Search for the cell housing the specified text and yield its [X, Y] center coordinate. 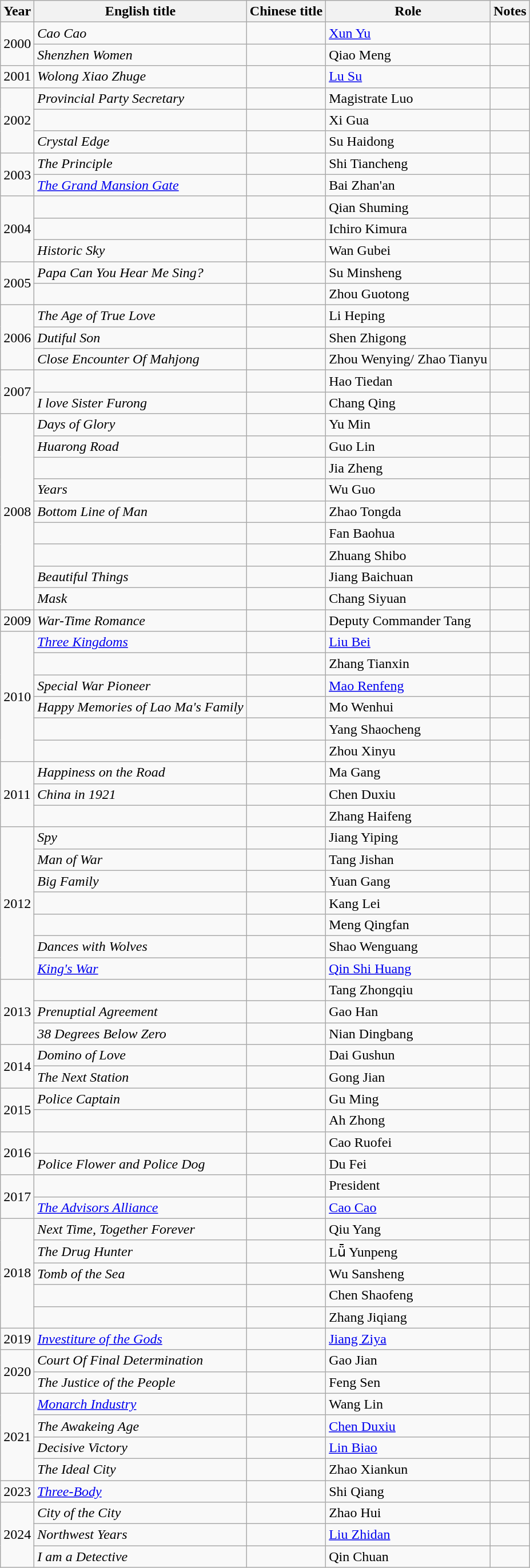
2010 [17, 697]
Zhou Wenying/ Zhao Tianyu [408, 359]
The Age of True Love [141, 316]
Mao Renfeng [408, 686]
Ah Zhong [408, 1121]
Liu Bei [408, 642]
Three-Body [141, 1491]
Xun Yu [408, 33]
Happy Memories of Lao Ma's Family [141, 707]
Guo Lin [408, 446]
Wu Sansheng [408, 1274]
Happiness on the Road [141, 773]
Beautiful Things [141, 577]
2024 [17, 1535]
Zhang Haifeng [408, 816]
President [408, 1186]
Big Family [141, 881]
Mask [141, 598]
Years [141, 490]
Xi Gua [408, 120]
2007 [17, 392]
Zhou Xinyu [408, 751]
Shenzhen Women [141, 55]
Qin Shi Huang [408, 969]
Meng Qingfan [408, 925]
2023 [17, 1491]
2012 [17, 903]
Mo Wenhui [408, 707]
Historic Sky [141, 250]
The Ideal City [141, 1469]
Zhao Tongda [408, 511]
Shen Zhigong [408, 338]
Zhao Xiankun [408, 1469]
Domino of Love [141, 1055]
Wang Lin [408, 1404]
2015 [17, 1110]
Jiang Yiping [408, 838]
Gu Ming [408, 1099]
City of the City [141, 1513]
War-Time Romance [141, 620]
Tang Zhongqiu [408, 990]
Du Fei [408, 1164]
Wan Gubei [408, 250]
Close Encounter Of Mahjong [141, 359]
Fan Baohua [408, 533]
Three Kingdoms [141, 642]
Cao Ruofei [408, 1142]
Shi Qiang [408, 1491]
2004 [17, 229]
2003 [17, 174]
I am a Detective [141, 1557]
Gao Han [408, 1012]
Police Captain [141, 1099]
I love Sister Furong [141, 403]
38 Degrees Below Zero [141, 1034]
Feng Sen [408, 1382]
Qiu Yang [408, 1229]
Court Of Final Determination [141, 1361]
2011 [17, 794]
The Advisors Alliance [141, 1207]
Shi Tiancheng [408, 163]
Provincial Party Secretary [141, 98]
Jiang Ziya [408, 1339]
Liu Zhidan [408, 1535]
Tang Jishan [408, 859]
2017 [17, 1197]
2000 [17, 44]
China in 1921 [141, 794]
Papa Can You Hear Me Sing? [141, 273]
Li Heping [408, 316]
Chinese title [286, 11]
Chang Qing [408, 403]
Ma Gang [408, 773]
Northwest Years [141, 1535]
Monarch Industry [141, 1404]
2013 [17, 1012]
2019 [17, 1339]
Bai Zhan'an [408, 185]
Qin Chuan [408, 1557]
The Next Station [141, 1077]
2005 [17, 283]
Tomb of the Sea [141, 1274]
Nian Dingbang [408, 1034]
Jia Zheng [408, 468]
Gong Jian [408, 1077]
2001 [17, 77]
Crystal Edge [141, 142]
Kang Lei [408, 903]
Wolong Xiao Zhuge [141, 77]
The Justice of the People [141, 1382]
2016 [17, 1153]
Decisive Victory [141, 1447]
Ichiro Kimura [408, 229]
The Grand Mansion Gate [141, 185]
Zhang Jiqiang [408, 1317]
Zhuang Shibo [408, 555]
Wu Guo [408, 490]
Huarong Road [141, 446]
Zhou Guotong [408, 294]
2020 [17, 1371]
Dances with Wolves [141, 946]
Magistrate Luo [408, 98]
Deputy Commander Tang [408, 620]
Bottom Line of Man [141, 511]
Su Minsheng [408, 273]
Yuan Gang [408, 881]
2009 [17, 620]
Hao Tiedan [408, 381]
Days of Glory [141, 425]
2006 [17, 338]
English title [141, 11]
Zhang Tianxin [408, 664]
Zhao Hui [408, 1513]
Qian Shuming [408, 207]
Lǖ Yunpeng [408, 1251]
2008 [17, 512]
The Principle [141, 163]
Next Time, Together Forever [141, 1229]
The Awakeing Age [141, 1426]
Special War Pioneer [141, 686]
Dutiful Son [141, 338]
Lu Su [408, 77]
Man of War [141, 859]
2002 [17, 120]
Yang Shaocheng [408, 729]
Investiture of the Gods [141, 1339]
Police Flower and Police Dog [141, 1164]
Qiao Meng [408, 55]
Su Haidong [408, 142]
Gao Jian [408, 1361]
Year [17, 11]
Yu Min [408, 425]
2021 [17, 1437]
2014 [17, 1066]
Shao Wenguang [408, 946]
Chang Siyuan [408, 598]
Notes [510, 11]
Lin Biao [408, 1447]
King's War [141, 969]
The Drug Hunter [141, 1251]
Prenuptial Agreement [141, 1012]
2018 [17, 1273]
Jiang Baichuan [408, 577]
Chen Shaofeng [408, 1295]
Spy [141, 838]
Dai Gushun [408, 1055]
Role [408, 11]
